Determine the (X, Y) coordinate at the center of the cell enclosing the given text.  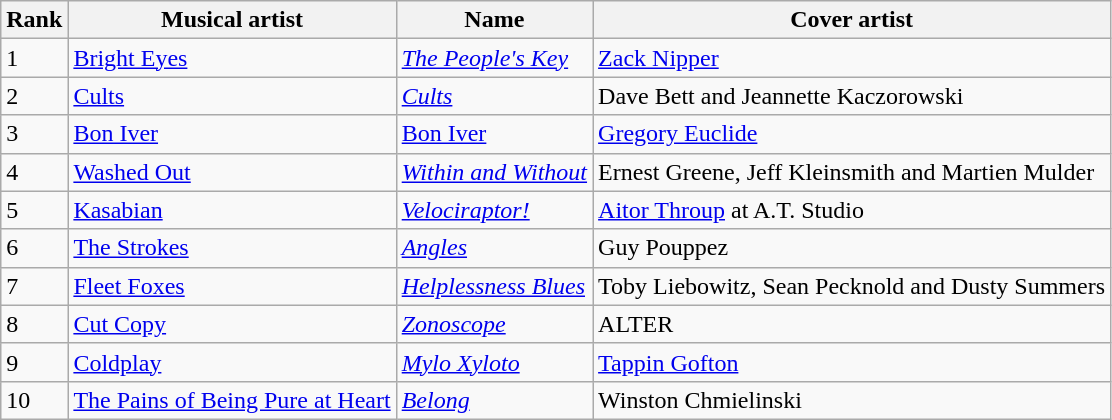
Fleet Foxes (232, 286)
Belong (494, 400)
4 (34, 172)
Zonoscope (494, 324)
Musical artist (232, 20)
Rank (34, 20)
The Pains of Being Pure at Heart (232, 400)
3 (34, 134)
The People's Key (494, 58)
7 (34, 286)
5 (34, 210)
Aitor Throup at A.T. Studio (852, 210)
ALTER (852, 324)
Ernest Greene, Jeff Kleinsmith and Martien Mulder (852, 172)
Dave Bett and Jeannette Kaczorowski (852, 96)
Name (494, 20)
Toby Liebowitz, Sean Pecknold and Dusty Summers (852, 286)
Velociraptor! (494, 210)
Washed Out (232, 172)
Coldplay (232, 362)
9 (34, 362)
Cover artist (852, 20)
Winston Chmielinski (852, 400)
Helplessness Blues (494, 286)
Angles (494, 248)
Gregory Euclide (852, 134)
Zack Nipper (852, 58)
Tappin Gofton (852, 362)
Within and Without (494, 172)
Bright Eyes (232, 58)
2 (34, 96)
6 (34, 248)
The Strokes (232, 248)
Guy Pouppez (852, 248)
Mylo Xyloto (494, 362)
Cut Copy (232, 324)
8 (34, 324)
Kasabian (232, 210)
1 (34, 58)
10 (34, 400)
